Capture the cell that displays the provided text and extract its [x, y] central coordinate. 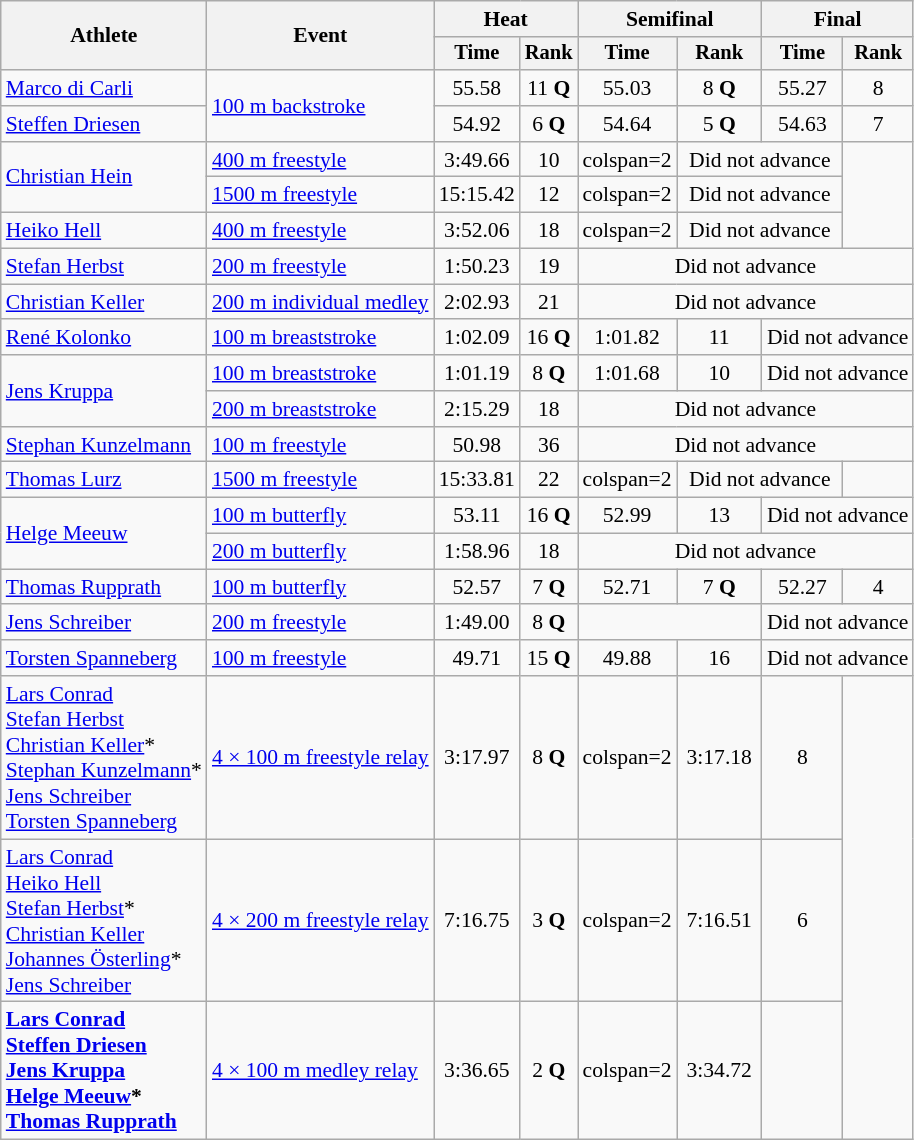
4 × 100 m medley relay [320, 1071]
15:33.81 [477, 480]
6 Q [549, 124]
Event [320, 36]
Helge Meeuw [104, 534]
4 [878, 587]
52.27 [802, 587]
Lars ConradStefan HerbstChristian Keller*Stephan Kunzelmann*Jens SchreiberTorsten Spanneberg [104, 758]
3 Q [549, 920]
Stefan Herbst [104, 267]
Heiko Hell [104, 231]
3:36.65 [477, 1071]
Semifinal [670, 19]
52.57 [477, 587]
200 m individual medley [320, 302]
16 [720, 658]
54.63 [802, 124]
7:16.75 [477, 920]
7:16.51 [720, 920]
Final [838, 19]
1:58.96 [477, 552]
1:49.00 [477, 623]
50.98 [477, 445]
11 [720, 338]
54.64 [628, 124]
Torsten Spanneberg [104, 658]
15 Q [549, 658]
100 m backstroke [320, 106]
2 Q [549, 1071]
11 Q [549, 88]
Christian Keller [104, 302]
21 [549, 302]
7 [878, 124]
12 [549, 195]
1:02.09 [477, 338]
19 [549, 267]
Stephan Kunzelmann [104, 445]
Jens Schreiber [104, 623]
49.88 [628, 658]
René Kolonko [104, 338]
4 × 200 m freestyle relay [320, 920]
4 × 100 m freestyle relay [320, 758]
3:52.06 [477, 231]
1:01.19 [477, 373]
54.92 [477, 124]
3:17.18 [720, 758]
55.03 [628, 88]
Marco di Carli [104, 88]
13 [720, 516]
53.11 [477, 516]
Steffen Driesen [104, 124]
3:49.66 [477, 160]
Lars ConradSteffen DriesenJens KruppaHelge Meeuw*Thomas Rupprath [104, 1071]
Christian Hein [104, 178]
3:34.72 [720, 1071]
55.27 [802, 88]
5 Q [720, 124]
1:01.68 [628, 373]
Heat [506, 19]
2:15.29 [477, 409]
Athlete [104, 36]
Thomas Rupprath [104, 587]
52.99 [628, 516]
1:50.23 [477, 267]
Lars ConradHeiko HellStefan Herbst*Christian KellerJohannes Österling*Jens Schreiber [104, 920]
36 [549, 445]
15:15.42 [477, 195]
200 m butterfly [320, 552]
3:17.97 [477, 758]
1:01.82 [628, 338]
6 [802, 920]
Thomas Lurz [104, 480]
Jens Kruppa [104, 390]
49.71 [477, 658]
52.71 [628, 587]
55.58 [477, 88]
200 m breaststroke [320, 409]
22 [549, 480]
2:02.93 [477, 302]
